Extract the (x, y) coordinate from the center of the cell holding the provided text.  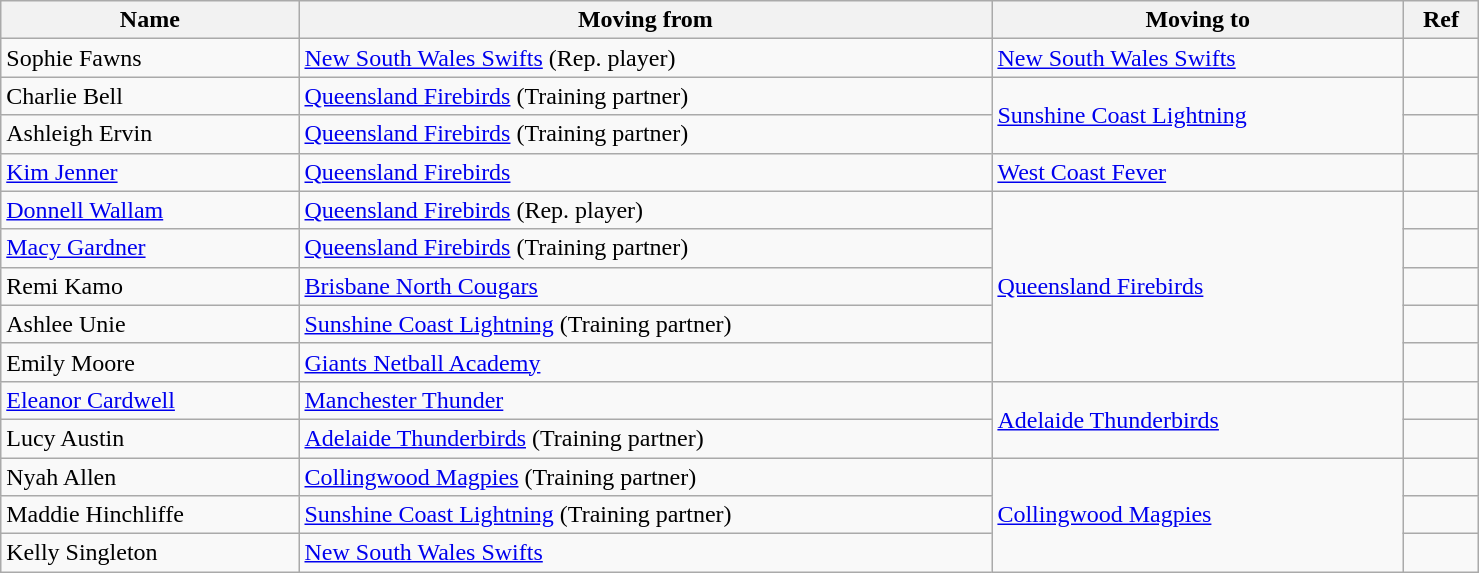
West Coast Fever (1198, 172)
Moving from (646, 20)
Lucy Austin (150, 438)
Queensland Firebirds (Rep. player) (646, 210)
Kim Jenner (150, 172)
Remi Kamo (150, 286)
Adelaide Thunderbirds (Training partner) (646, 438)
Manchester Thunder (646, 400)
Charlie Bell (150, 96)
Moving to (1198, 20)
Collingwood Magpies (1198, 515)
Adelaide Thunderbirds (1198, 419)
Macy Gardner (150, 248)
Donnell Wallam (150, 210)
Collingwood Magpies (Training partner) (646, 477)
Sophie Fawns (150, 58)
Giants Netball Academy (646, 362)
Brisbane North Cougars (646, 286)
Maddie Hinchliffe (150, 515)
Eleanor Cardwell (150, 400)
Sunshine Coast Lightning (1198, 115)
Nyah Allen (150, 477)
Emily Moore (150, 362)
Ref (1441, 20)
Name (150, 20)
Kelly Singleton (150, 553)
Ashlee Unie (150, 324)
New South Wales Swifts (Rep. player) (646, 58)
Ashleigh Ervin (150, 134)
